Provide the [X, Y] coordinate of the cell's center where the given text is located.  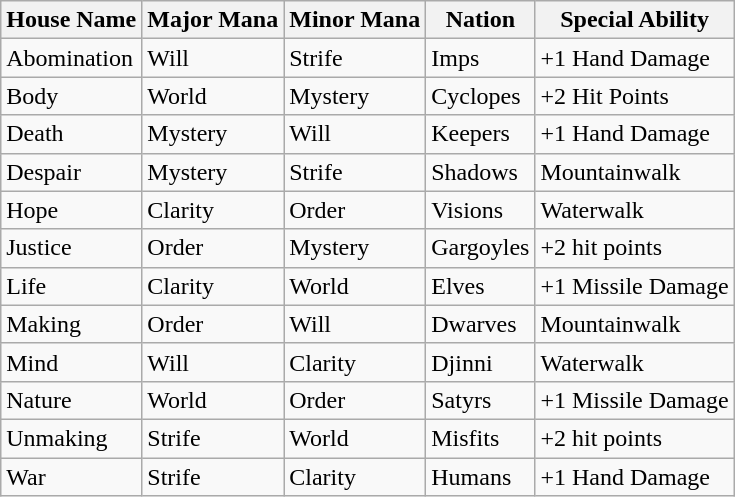
+2 Hit Points [634, 96]
Mind [72, 362]
Djinni [480, 362]
Hope [72, 210]
Humans [480, 477]
Gargoyles [480, 248]
Nature [72, 400]
Special Ability [634, 20]
Justice [72, 248]
Imps [480, 58]
House Name [72, 20]
Dwarves [480, 324]
Abomination [72, 58]
Life [72, 286]
Visions [480, 210]
Elves [480, 286]
Misfits [480, 438]
Despair [72, 172]
Satyrs [480, 400]
Shadows [480, 172]
Keepers [480, 134]
Major Mana [213, 20]
War [72, 477]
Unmaking [72, 438]
Making [72, 324]
Body [72, 96]
Nation [480, 20]
Cyclopes [480, 96]
Minor Mana [355, 20]
Death [72, 134]
